Return the (x, y) coordinate for the center point of the cell that contains the specified text.  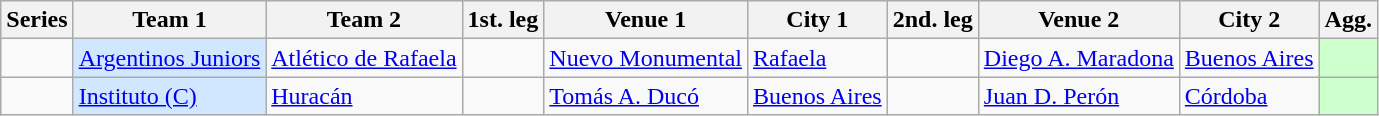
Venue 2 (1078, 20)
Agg. (1348, 20)
City 1 (817, 20)
Argentinos Juniors (170, 58)
City 2 (1249, 20)
Diego A. Maradona (1078, 58)
Venue 1 (646, 20)
Córdoba (1249, 96)
Series (37, 20)
Instituto (C) (170, 96)
Huracán (364, 96)
Team 2 (364, 20)
Tomás A. Ducó (646, 96)
Rafaela (817, 58)
Juan D. Perón (1078, 96)
1st. leg (503, 20)
Team 1 (170, 20)
Atlético de Rafaela (364, 58)
Nuevo Monumental (646, 58)
2nd. leg (932, 20)
